Detect which cell encompasses the target text, then output its [x, y] center coordinate. 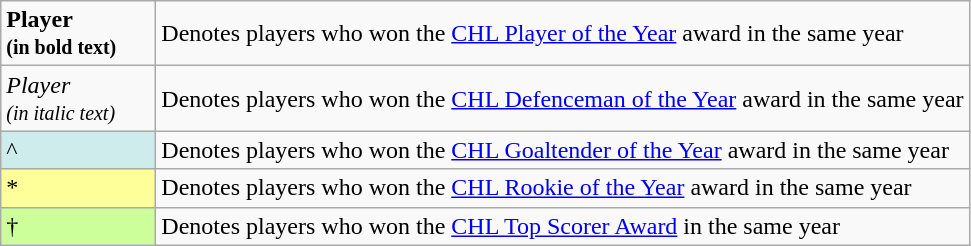
Denotes players who won the CHL Rookie of the Year award in the same year [562, 188]
Player(in bold text) [78, 34]
* [78, 188]
Player(in italic text) [78, 98]
† [78, 226]
^ [78, 150]
Denotes players who won the CHL Top Scorer Award in the same year [562, 226]
Denotes players who won the CHL Defenceman of the Year award in the same year [562, 98]
Denotes players who won the CHL Goaltender of the Year award in the same year [562, 150]
Denotes players who won the CHL Player of the Year award in the same year [562, 34]
